Find where the given text appears and provide that cell's center as (X, Y) coordinate. 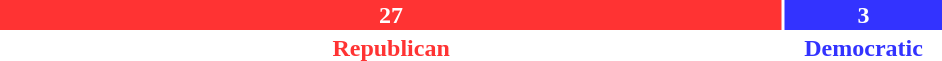
3 (864, 15)
27 (391, 15)
